From the cell containing the given text, extract its center point as [x, y] coordinate. 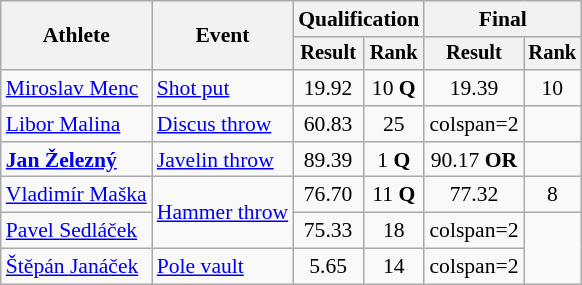
Qualification [358, 19]
1 Q [394, 160]
11 Q [394, 195]
5.65 [328, 267]
75.33 [328, 231]
Event [222, 36]
Javelin throw [222, 160]
Libor Malina [76, 124]
10 Q [394, 88]
60.83 [328, 124]
19.39 [474, 88]
Athlete [76, 36]
Discus throw [222, 124]
Shot put [222, 88]
77.32 [474, 195]
Final [502, 19]
90.17 OR [474, 160]
Miroslav Menc [76, 88]
76.70 [328, 195]
Pole vault [222, 267]
8 [553, 195]
18 [394, 231]
Pavel Sedláček [76, 231]
Hammer throw [222, 212]
Vladimír Maška [76, 195]
Jan Železný [76, 160]
19.92 [328, 88]
25 [394, 124]
Štěpán Janáček [76, 267]
89.39 [328, 160]
10 [553, 88]
14 [394, 267]
